Pinpoint the cell where the given text exists, returning its [X, Y] midpoint coordinate. 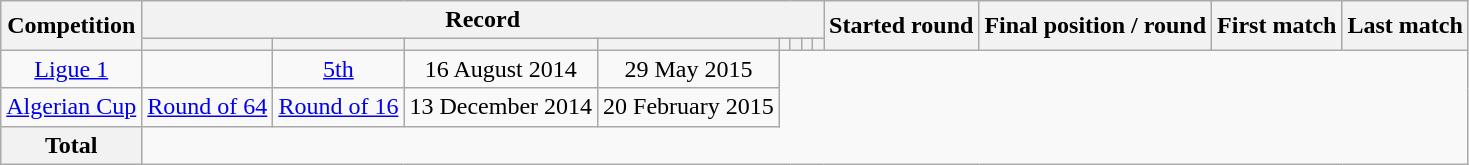
16 August 2014 [501, 69]
Round of 64 [208, 107]
Started round [902, 26]
Final position / round [1096, 26]
29 May 2015 [689, 69]
Competition [72, 26]
Last match [1405, 26]
Round of 16 [338, 107]
13 December 2014 [501, 107]
Record [483, 20]
Ligue 1 [72, 69]
20 February 2015 [689, 107]
First match [1277, 26]
Total [72, 145]
5th [338, 69]
Algerian Cup [72, 107]
